Search for the cell housing the specified text and yield its (X, Y) center coordinate. 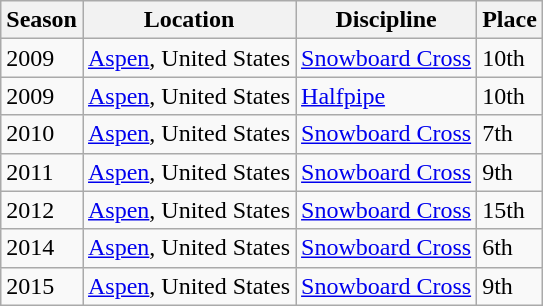
Season (42, 20)
Location (188, 20)
Place (510, 20)
6th (510, 248)
15th (510, 210)
2010 (42, 134)
2015 (42, 286)
Halfpipe (386, 96)
7th (510, 134)
2014 (42, 248)
2011 (42, 172)
2012 (42, 210)
Discipline (386, 20)
